Output the [X, Y] coordinate of the center of the cell containing the given text.  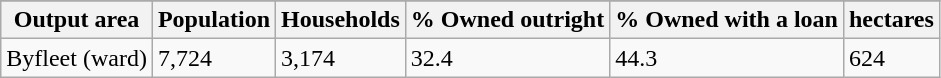
% Owned outright [507, 20]
Output area [77, 20]
% Owned with a loan [727, 20]
Households [341, 20]
624 [891, 58]
32.4 [507, 58]
Population [214, 20]
Byfleet (ward) [77, 58]
hectares [891, 20]
3,174 [341, 58]
44.3 [727, 58]
7,724 [214, 58]
